Capture the cell that displays the provided text and extract its (X, Y) central coordinate. 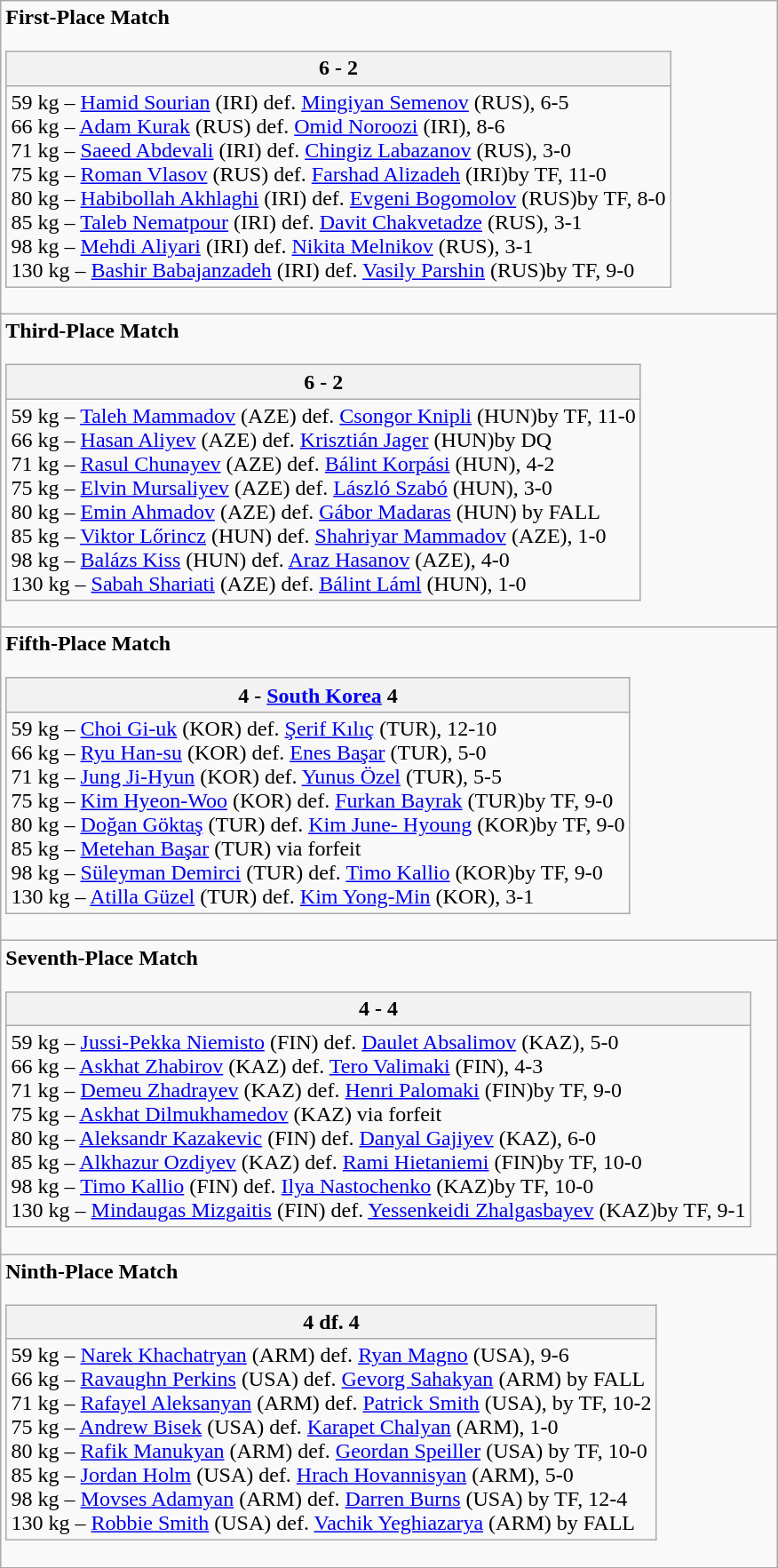
4 df. 4 (331, 1322)
4 - 4 (378, 1008)
4 - South Korea 4 (318, 695)
